Find where the given text appears and provide that cell's center as (x, y) coordinate. 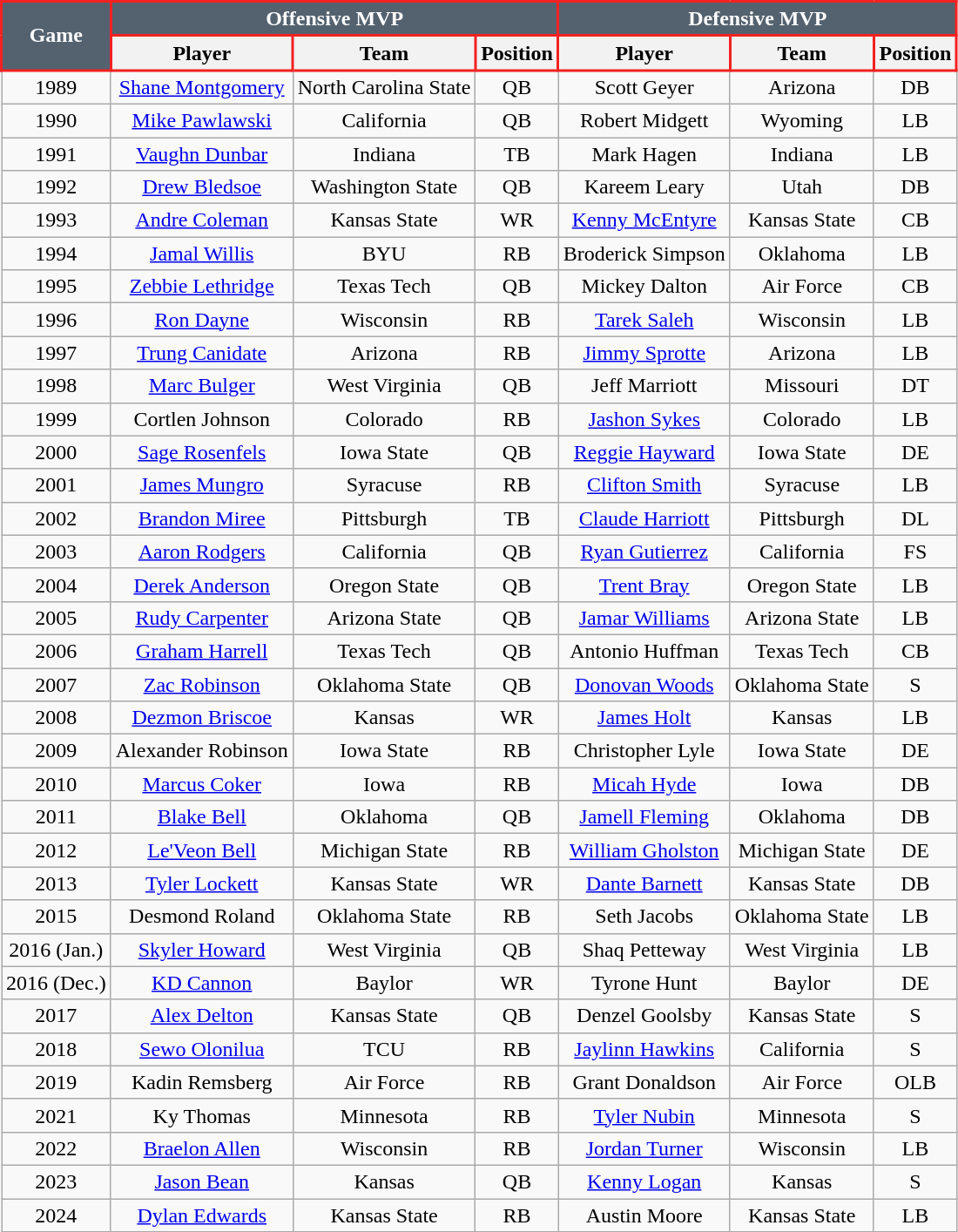
Scott Geyer (644, 87)
Vaughn Dunbar (202, 154)
Sage Rosenfels (202, 452)
1993 (57, 220)
Broderick Simpson (644, 254)
Cortlen Johnson (202, 419)
2021 (57, 1115)
Dante Barnett (644, 883)
Le'Veon Bell (202, 850)
Aaron Rodgers (202, 552)
Tyler Nubin (644, 1115)
2018 (57, 1049)
Micah Hyde (644, 784)
Tarek Saleh (644, 320)
Jashon Sykes (644, 419)
2010 (57, 784)
1991 (57, 154)
James Holt (644, 718)
Shaq Petteway (644, 950)
2017 (57, 1016)
Drew Bledsoe (202, 187)
2007 (57, 684)
1994 (57, 254)
Jimmy Sprotte (644, 353)
1996 (57, 320)
2008 (57, 718)
2015 (57, 917)
William Gholston (644, 850)
2013 (57, 883)
Trung Canidate (202, 353)
Clifton Smith (644, 485)
Ky Thomas (202, 1115)
Reggie Hayward (644, 452)
Ryan Gutierrez (644, 552)
Washington State (384, 187)
Desmond Roland (202, 917)
2016 (Dec.) (57, 983)
Grant Donaldson (644, 1082)
2022 (57, 1148)
1997 (57, 353)
2012 (57, 850)
Jeff Marriott (644, 386)
Defensive MVP (758, 19)
Jordan Turner (644, 1148)
1998 (57, 386)
2002 (57, 518)
Brandon Miree (202, 518)
2003 (57, 552)
Denzel Goolsby (644, 1016)
Jamar Williams (644, 618)
1992 (57, 187)
Offensive MVP (334, 19)
OLB (914, 1082)
Kadin Remsberg (202, 1082)
2004 (57, 585)
Jamal Willis (202, 254)
Kenny Logan (644, 1181)
Wyoming (801, 120)
Mark Hagen (644, 154)
2011 (57, 817)
Seth Jacobs (644, 917)
FS (914, 552)
Marcus Coker (202, 784)
Missouri (801, 386)
North Carolina State (384, 87)
Kenny McEntyre (644, 220)
Robert Midgett (644, 120)
2023 (57, 1181)
Braelon Allen (202, 1148)
BYU (384, 254)
Donovan Woods (644, 684)
DL (914, 518)
Mike Pawlawski (202, 120)
Jamell Fleming (644, 817)
2001 (57, 485)
Skyler Howard (202, 950)
Utah (801, 187)
Graham Harrell (202, 651)
Alexander Robinson (202, 751)
Alex Delton (202, 1016)
Shane Montgomery (202, 87)
Zac Robinson (202, 684)
Antonio Huffman (644, 651)
1995 (57, 287)
Claude Harriott (644, 518)
Dylan Edwards (202, 1215)
DT (914, 386)
1990 (57, 120)
Zebbie Lethridge (202, 287)
James Mungro (202, 485)
2000 (57, 452)
Kareem Leary (644, 187)
Jaylinn Hawkins (644, 1049)
Mickey Dalton (644, 287)
Austin Moore (644, 1215)
2024 (57, 1215)
2006 (57, 651)
2005 (57, 618)
Tyler Lockett (202, 883)
1999 (57, 419)
Dezmon Briscoe (202, 718)
2016 (Jan.) (57, 950)
2019 (57, 1082)
KD Cannon (202, 983)
Rudy Carpenter (202, 618)
TCU (384, 1049)
Sewo Olonilua (202, 1049)
Andre Coleman (202, 220)
Game (57, 37)
Trent Bray (644, 585)
Derek Anderson (202, 585)
Marc Bulger (202, 386)
Jason Bean (202, 1181)
1989 (57, 87)
Tyrone Hunt (644, 983)
Ron Dayne (202, 320)
Blake Bell (202, 817)
2009 (57, 751)
Christopher Lyle (644, 751)
